Provide the [X, Y] coordinate of the cell's center where the given text is located.  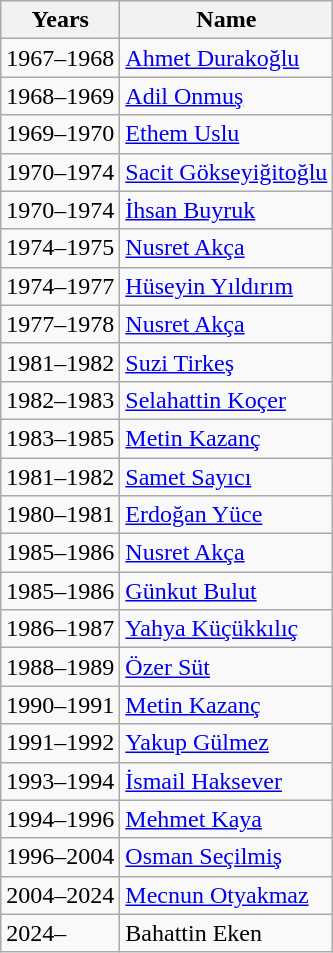
Erdoğan Yüce [226, 515]
1969–1970 [60, 134]
1974–1977 [60, 286]
Günkut Bulut [226, 591]
2004–2024 [60, 895]
1986–1987 [60, 629]
1988–1989 [60, 667]
Selahattin Koçer [226, 400]
1974–1975 [60, 248]
1980–1981 [60, 515]
Samet Sayıcı [226, 477]
Özer Süt [226, 667]
Mehmet Kaya [226, 819]
1982–1983 [60, 400]
1977–1978 [60, 324]
Yahya Küçükkılıç [226, 629]
Yakup Gülmez [226, 743]
İhsan Buyruk [226, 210]
1991–1992 [60, 743]
Suzi Tirkeş [226, 362]
Sacit Gökseyiğitoğlu [226, 172]
1994–1996 [60, 819]
1967–1968 [60, 58]
Ahmet Durakoğlu [226, 58]
1996–2004 [60, 857]
Name [226, 20]
Mecnun Otyakmaz [226, 895]
Ethem Uslu [226, 134]
Years [60, 20]
1968–1969 [60, 96]
İsmail Haksever [226, 781]
1990–1991 [60, 705]
Osman Seçilmiş [226, 857]
Hüseyin Yıldırım [226, 286]
2024– [60, 933]
Adil Onmuş [226, 96]
1983–1985 [60, 438]
Bahattin Eken [226, 933]
1993–1994 [60, 781]
